Search for the cell housing the specified text and yield its [X, Y] center coordinate. 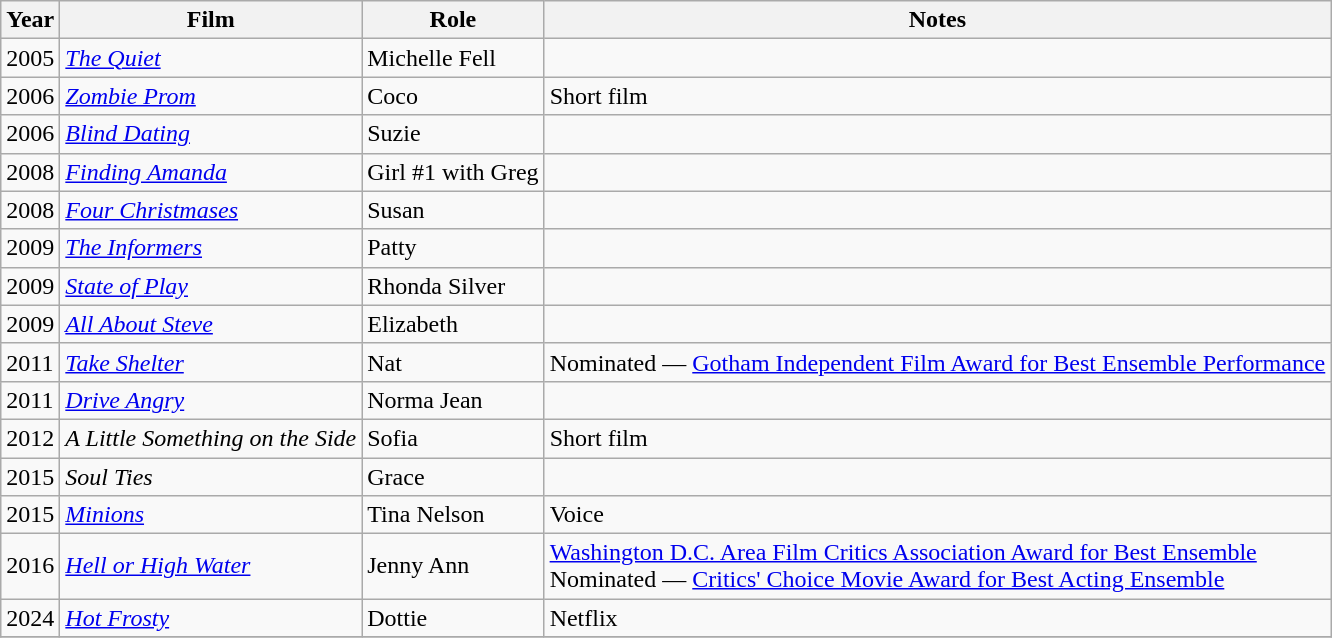
Rhonda Silver [453, 286]
The Quiet [211, 58]
Blind Dating [211, 134]
Michelle Fell [453, 58]
Tina Nelson [453, 515]
Finding Amanda [211, 172]
Nat [453, 362]
Susan [453, 210]
Soul Ties [211, 477]
Hell or High Water [211, 566]
Girl #1 with Greg [453, 172]
Hot Frosty [211, 618]
The Informers [211, 248]
Nominated — Gotham Independent Film Award for Best Ensemble Performance [938, 362]
Voice [938, 515]
All About Steve [211, 324]
Patty [453, 248]
Jenny Ann [453, 566]
2005 [30, 58]
Suzie [453, 134]
Year [30, 20]
Coco [453, 96]
2024 [30, 618]
Notes [938, 20]
2016 [30, 566]
Grace [453, 477]
Role [453, 20]
Netflix [938, 618]
Norma Jean [453, 400]
Sofia [453, 438]
A Little Something on the Side [211, 438]
Minions [211, 515]
2012 [30, 438]
Drive Angry [211, 400]
Film [211, 20]
State of Play [211, 286]
Take Shelter [211, 362]
Washington D.C. Area Film Critics Association Award for Best EnsembleNominated — Critics' Choice Movie Award for Best Acting Ensemble [938, 566]
Four Christmases [211, 210]
Dottie [453, 618]
Elizabeth [453, 324]
Zombie Prom [211, 96]
